Extract the (X, Y) coordinate from the center of the cell holding the provided text.  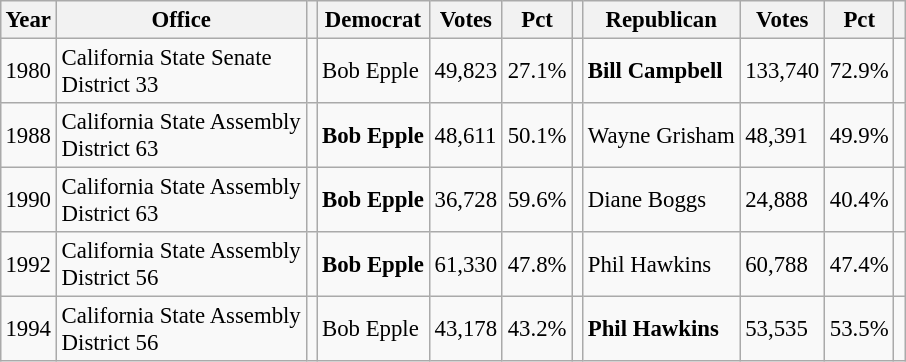
43.2% (536, 330)
Republican (660, 20)
53,535 (782, 330)
59.6% (536, 200)
72.9% (860, 70)
49.9% (860, 136)
California State Senate District 33 (181, 70)
48,391 (782, 136)
Office (181, 20)
47.8% (536, 264)
43,178 (466, 330)
50.1% (536, 136)
27.1% (536, 70)
Diane Boggs (660, 200)
1994 (28, 330)
40.4% (860, 200)
1990 (28, 200)
53.5% (860, 330)
49,823 (466, 70)
1992 (28, 264)
Wayne Grisham (660, 136)
Bill Campbell (660, 70)
61,330 (466, 264)
133,740 (782, 70)
48,611 (466, 136)
47.4% (860, 264)
1980 (28, 70)
1988 (28, 136)
60,788 (782, 264)
24,888 (782, 200)
Year (28, 20)
36,728 (466, 200)
Democrat (374, 20)
